Locate the cell with the specified text and output its [X, Y] center coordinate. 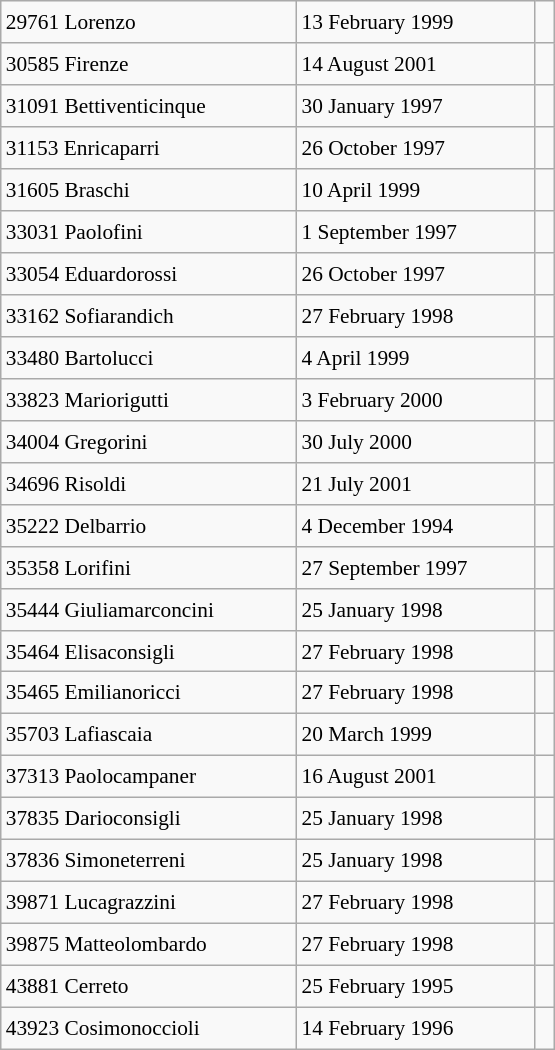
20 March 1999 [416, 735]
35358 Lorifini [149, 567]
10 April 1999 [416, 190]
33480 Bartolucci [149, 358]
33054 Eduardorossi [149, 274]
27 September 1997 [416, 567]
31605 Braschi [149, 190]
43923 Cosimonoccioli [149, 1028]
4 April 1999 [416, 358]
3 February 2000 [416, 399]
30585 Firenze [149, 64]
35465 Emilianoricci [149, 693]
14 August 2001 [416, 64]
43881 Cerreto [149, 986]
21 July 2001 [416, 483]
33162 Sofiarandich [149, 316]
13 February 1999 [416, 22]
25 February 1995 [416, 986]
35703 Lafiascaia [149, 735]
39871 Lucagrazzini [149, 903]
30 January 1997 [416, 106]
16 August 2001 [416, 777]
14 February 1996 [416, 1028]
34004 Gregorini [149, 441]
37836 Simoneterreni [149, 861]
31091 Bettiventicinque [149, 106]
30 July 2000 [416, 441]
37313 Paolocampaner [149, 777]
35444 Giuliamarconcini [149, 609]
39875 Matteolombardo [149, 945]
34696 Risoldi [149, 483]
4 December 1994 [416, 525]
31153 Enricaparri [149, 148]
33031 Paolofini [149, 232]
33823 Mariorigutti [149, 399]
29761 Lorenzo [149, 22]
1 September 1997 [416, 232]
35464 Elisaconsigli [149, 651]
37835 Darioconsigli [149, 819]
35222 Delbarrio [149, 525]
